Return (X, Y) of the center of cell containing provided text 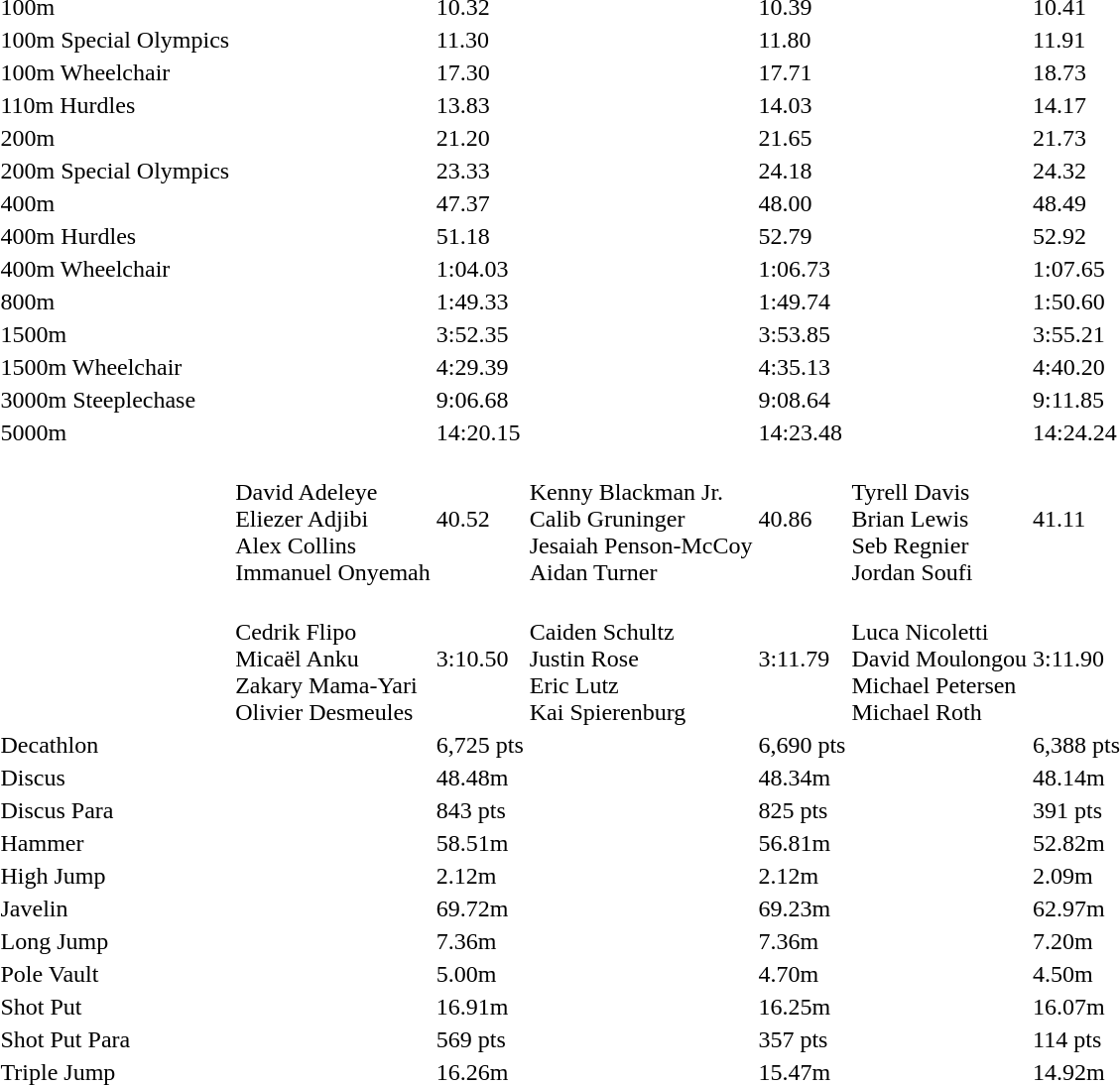
69.72m (480, 908)
17.30 (480, 72)
14:20.15 (480, 432)
1:06.73 (802, 269)
Luca NicolettiDavid MoulongouMichael PetersenMichael Roth (939, 659)
3:11.79 (802, 659)
1:04.03 (480, 269)
16.91m (480, 1007)
17.71 (802, 72)
3:53.85 (802, 334)
24.18 (802, 171)
11.30 (480, 40)
569 pts (480, 1039)
9:08.64 (802, 400)
357 pts (802, 1039)
47.37 (480, 203)
40.86 (802, 519)
6,690 pts (802, 745)
Cedrik Flipo Micaël Anku Zakary Mama-YariOlivier Desmeules (333, 659)
13.83 (480, 105)
4:29.39 (480, 367)
14.03 (802, 105)
1:49.33 (480, 301)
4:35.13 (802, 367)
52.79 (802, 236)
3:10.50 (480, 659)
21.20 (480, 138)
40.52 (480, 519)
Kenny Blackman Jr. Calib Gruninger Jesaiah Penson-McCoy Aidan Turner (641, 519)
58.51m (480, 843)
4.70m (802, 974)
Tyrell Davis Brian Lewis Seb Regnier Jordan Soufi (939, 519)
16.25m (802, 1007)
14:23.48 (802, 432)
1:49.74 (802, 301)
843 pts (480, 810)
11.80 (802, 40)
48.48m (480, 778)
9:06.68 (480, 400)
825 pts (802, 810)
6,725 pts (480, 745)
5.00m (480, 974)
3:52.35 (480, 334)
David Adeleye Eliezer Adjibi Alex Collins Immanuel Onyemah (333, 519)
23.33 (480, 171)
48.34m (802, 778)
69.23m (802, 908)
51.18 (480, 236)
48.00 (802, 203)
Caiden SchultzJustin RoseEric LutzKai Spierenburg (641, 659)
21.65 (802, 138)
56.81m (802, 843)
